Scan for the cell matching the given text and deliver its [x, y] coordinate at center. 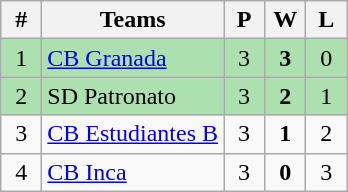
CB Inca [133, 172]
W [286, 20]
SD Patronato [133, 96]
4 [22, 172]
CB Granada [133, 58]
CB Estudiantes B [133, 134]
L [326, 20]
# [22, 20]
Teams [133, 20]
P [244, 20]
